Output the [X, Y] coordinate of the center of the cell containing the given text.  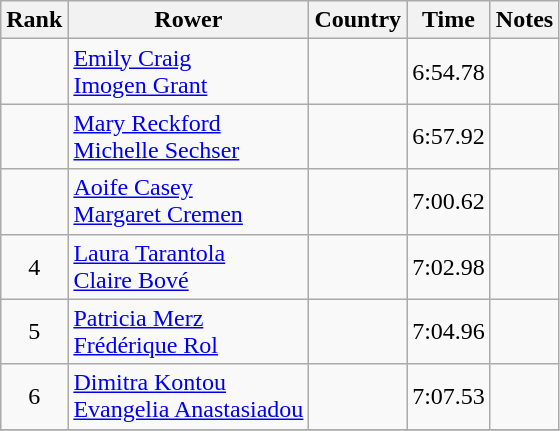
Emily CraigImogen Grant [188, 72]
Rower [188, 20]
7:07.53 [449, 396]
6:54.78 [449, 72]
Mary ReckfordMichelle Sechser [188, 136]
Patricia MerzFrédérique Rol [188, 332]
Aoife CaseyMargaret Cremen [188, 202]
7:02.98 [449, 266]
Notes [524, 20]
Rank [34, 20]
6:57.92 [449, 136]
7:00.62 [449, 202]
Dimitra KontouEvangelia Anastasiadou [188, 396]
6 [34, 396]
4 [34, 266]
Laura TarantolaClaire Bové [188, 266]
5 [34, 332]
Country [358, 20]
7:04.96 [449, 332]
Time [449, 20]
